For the text-containing cell, return its midpoint in [X, Y] coordinate format. 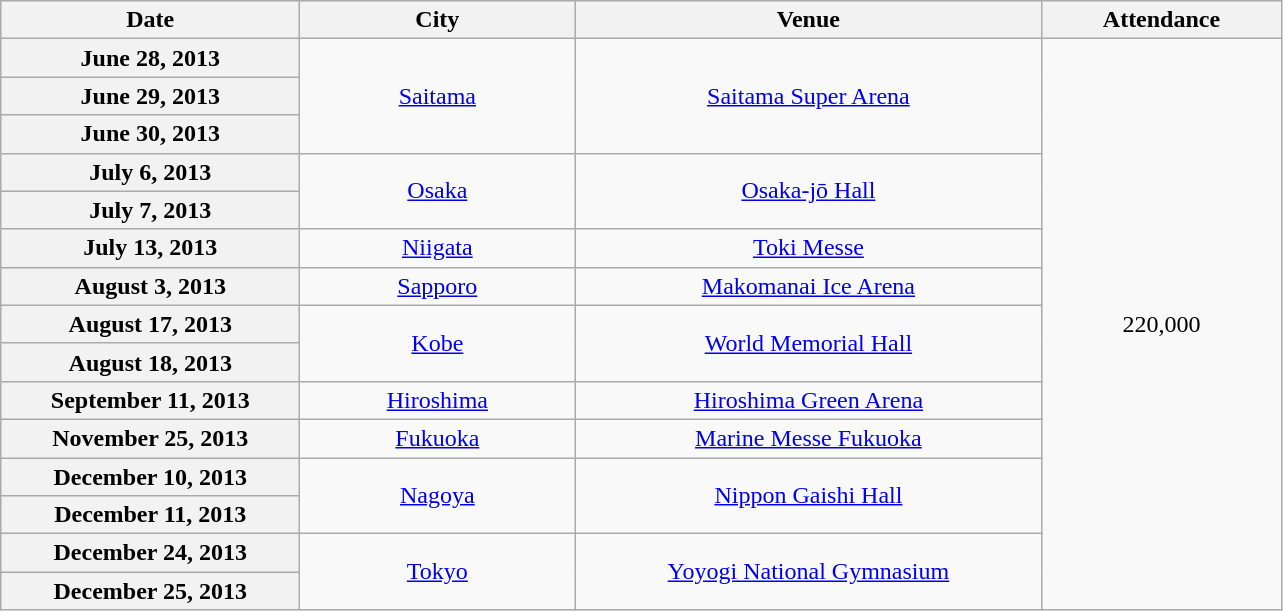
Fukuoka [438, 438]
City [438, 20]
Yoyogi National Gymnasium [808, 572]
July 13, 2013 [150, 248]
December 24, 2013 [150, 553]
Venue [808, 20]
Nippon Gaishi Hall [808, 496]
June 29, 2013 [150, 96]
Makomanai Ice Arena [808, 286]
Sapporo [438, 286]
Osaka-jō Hall [808, 191]
220,000 [1162, 324]
Saitama Super Arena [808, 96]
September 11, 2013 [150, 400]
Saitama [438, 96]
Hiroshima [438, 400]
Niigata [438, 248]
June 30, 2013 [150, 134]
July 7, 2013 [150, 210]
July 6, 2013 [150, 172]
November 25, 2013 [150, 438]
August 18, 2013 [150, 362]
World Memorial Hall [808, 343]
December 11, 2013 [150, 515]
Nagoya [438, 496]
December 10, 2013 [150, 477]
Attendance [1162, 20]
August 3, 2013 [150, 286]
Date [150, 20]
Tokyo [438, 572]
Hiroshima Green Arena [808, 400]
August 17, 2013 [150, 324]
December 25, 2013 [150, 591]
Marine Messe Fukuoka [808, 438]
Osaka [438, 191]
Kobe [438, 343]
June 28, 2013 [150, 58]
Toki Messe [808, 248]
